Provide the (X, Y) coordinate of the cell's center where the given text is located.  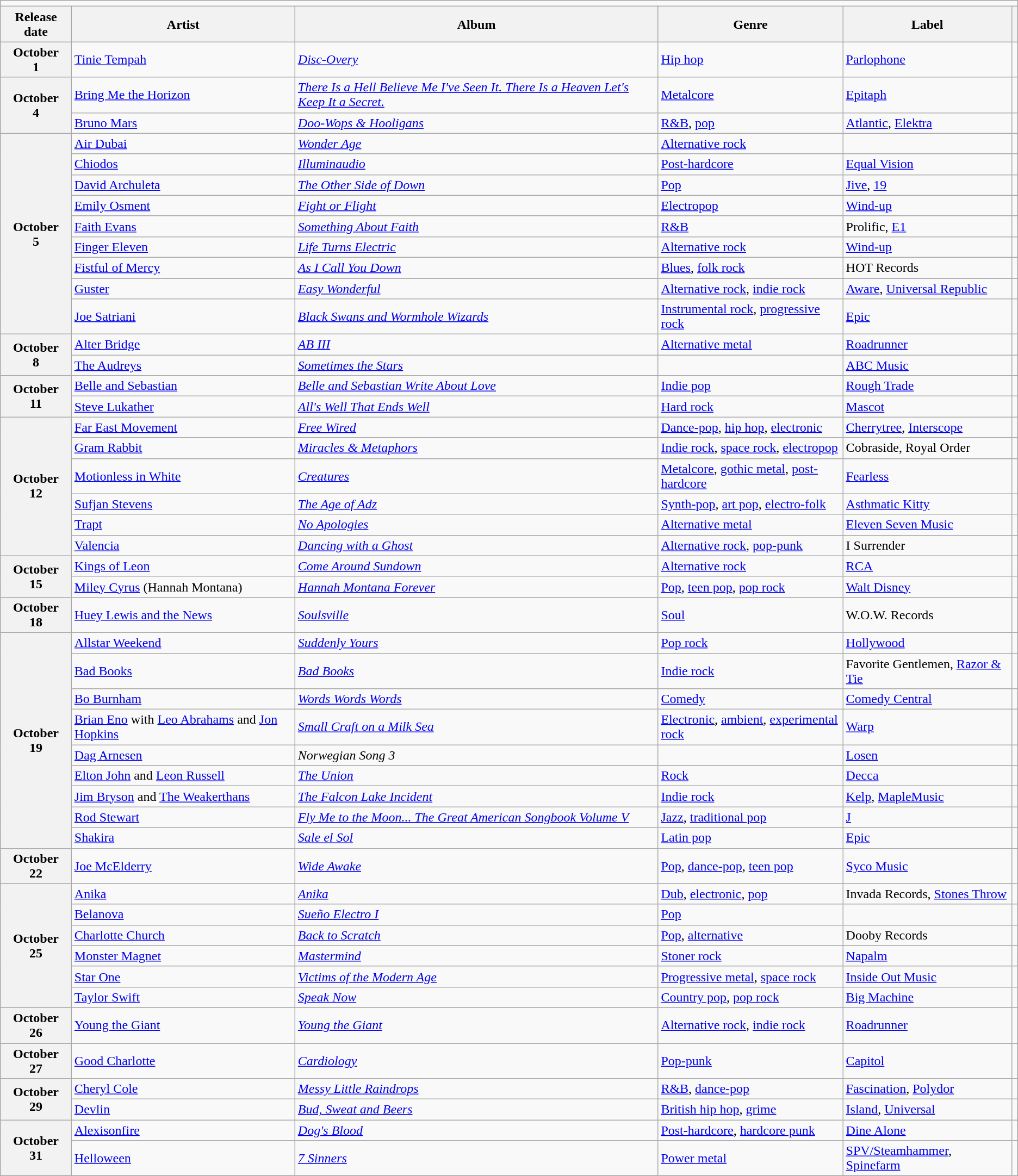
Faith Evans (183, 226)
R&B (750, 226)
Illuminaudio (476, 164)
Soul (750, 614)
AB III (476, 345)
Shakira (183, 838)
The Falcon Lake Incident (476, 797)
Bo Burnham (183, 699)
Messy Little Raindrops (476, 1089)
Wonder Age (476, 144)
Dine Alone (927, 1130)
Indie pop (750, 386)
Something About Faith (476, 226)
Allstar Weekend (183, 643)
Brian Eno with Leo Abrahams and Jon Hopkins (183, 727)
Blues, folk rock (750, 267)
R&B, dance-pop (750, 1089)
Taylor Swift (183, 997)
Dag Arnesen (183, 755)
Charlotte Church (183, 935)
Island, Universal (927, 1110)
Creatures (476, 476)
Stoner rock (750, 956)
Pop, dance-pop, teen pop (750, 866)
Guster (183, 289)
Eleven Seven Music (927, 525)
October26 (36, 1025)
J (927, 817)
Emily Osment (183, 206)
Steve Lukather (183, 407)
Metalcore (750, 95)
October31 (36, 1148)
Parlophone (927, 60)
The Other Side of Down (476, 185)
Joe Satriani (183, 316)
Atlantic, Elektra (927, 123)
Sueño Electro I (476, 914)
Dooby Records (927, 935)
ABC Music (927, 365)
Far East Movement (183, 427)
Fearless (927, 476)
Cherrytree, Interscope (927, 427)
Hollywood (927, 643)
October15 (36, 576)
Monster Magnet (183, 956)
Air Dubai (183, 144)
Equal Vision (927, 164)
Napalm (927, 956)
Pop-punk (750, 1060)
Wide Awake (476, 866)
Belle and Sebastian Write About Love (476, 386)
October1 (36, 60)
Gram Rabbit (183, 448)
Warp (927, 727)
Dub, electronic, pop (750, 894)
7 Sinners (476, 1158)
Alexisonfire (183, 1130)
Hard rock (750, 407)
Miley Cyrus (Hannah Montana) (183, 587)
Big Machine (927, 997)
Artist (183, 24)
Jive, 19 (927, 185)
Elton John and Leon Russell (183, 776)
Electronic, ambient, experimental rock (750, 727)
October25 (36, 945)
Latin pop (750, 838)
Inside Out Music (927, 976)
Rod Stewart (183, 817)
Tinie Tempah (183, 60)
Decca (927, 776)
Belle and Sebastian (183, 386)
Indie rock, space rock, electropop (750, 448)
RCA (927, 566)
Hannah Montana Forever (476, 587)
Jazz, traditional pop (750, 817)
Sufjan Stevens (183, 504)
Instrumental rock, progressive rock (750, 316)
Helloween (183, 1158)
Metalcore, gothic metal, post-hardcore (750, 476)
October22 (36, 866)
Dancing with a Ghost (476, 545)
No Apologies (476, 525)
Favorite Gentlemen, Razor & Tie (927, 671)
Come Around Sundown (476, 566)
Prolific, E1 (927, 226)
Comedy Central (927, 699)
Walt Disney (927, 587)
HOT Records (927, 267)
October18 (36, 614)
Comedy (750, 699)
Easy Wonderful (476, 289)
The Union (476, 776)
Motionless in White (183, 476)
Norwegian Song 3 (476, 755)
Dance-pop, hip hop, electronic (750, 427)
Good Charlotte (183, 1060)
Finger Eleven (183, 247)
October27 (36, 1060)
Fistful of Mercy (183, 267)
Asthmatic Kitty (927, 504)
Valencia (183, 545)
Fight or Flight (476, 206)
Mastermind (476, 956)
Chiodos (183, 164)
Life Turns Electric (476, 247)
All's Well That Ends Well (476, 407)
David Archuleta (183, 185)
Disc-Overy (476, 60)
Capitol (927, 1060)
Words Words Words (476, 699)
Pop, teen pop, pop rock (750, 587)
October29 (36, 1099)
Aware, Universal Republic (927, 289)
Belanova (183, 914)
Hip hop (750, 60)
Huey Lewis and the News (183, 614)
Bud, Sweat and Beers (476, 1110)
Fly Me to the Moon... The Great American Songbook Volume V (476, 817)
October12 (36, 486)
Synth-pop, art pop, electro-folk (750, 504)
October4 (36, 105)
Post-hardcore (750, 164)
Losen (927, 755)
Album (476, 24)
Fascination, Polydor (927, 1089)
Devlin (183, 1110)
Invada Records, Stones Throw (927, 894)
Alternative rock, pop-punk (750, 545)
Trapt (183, 525)
SPV/Steamhammer, Spinefarm (927, 1158)
Alter Bridge (183, 345)
The Age of Adz (476, 504)
Sometimes the Stars (476, 365)
As I Call You Down (476, 267)
The Audreys (183, 365)
Cobraside, Royal Order (927, 448)
Syco Music (927, 866)
October19 (36, 741)
British hip hop, grime (750, 1110)
Black Swans and Wormhole Wizards (476, 316)
October 8 (36, 355)
Miracles & Metaphors (476, 448)
Progressive metal, space rock (750, 976)
Star One (183, 976)
Pop, alternative (750, 935)
Country pop, pop rock (750, 997)
Kelp, MapleMusic (927, 797)
Cardiology (476, 1060)
Power metal (750, 1158)
Rough Trade (927, 386)
Doo-Wops & Hooligans (476, 123)
October5 (36, 234)
Genre (750, 24)
I Surrender (927, 545)
Post-hardcore, hardcore punk (750, 1130)
Bruno Mars (183, 123)
Rock (750, 776)
Suddenly Yours (476, 643)
Victims of the Modern Age (476, 976)
There Is a Hell Believe Me I've Seen It. There Is a Heaven Let's Keep It a Secret. (476, 95)
Soulsville (476, 614)
Epitaph (927, 95)
Release date (36, 24)
Pop rock (750, 643)
Joe McElderry (183, 866)
Bring Me the Horizon (183, 95)
Small Craft on a Milk Sea (476, 727)
Dog's Blood (476, 1130)
W.O.W. Records (927, 614)
R&B, pop (750, 123)
Label (927, 24)
Sale el Sol (476, 838)
October 11 (36, 396)
Cheryl Cole (183, 1089)
Jim Bryson and The Weakerthans (183, 797)
Electropop (750, 206)
Mascot (927, 407)
Speak Now (476, 997)
Back to Scratch (476, 935)
Free Wired (476, 427)
Kings of Leon (183, 566)
